Find where the given text appears and provide that cell's center as (X, Y) coordinate. 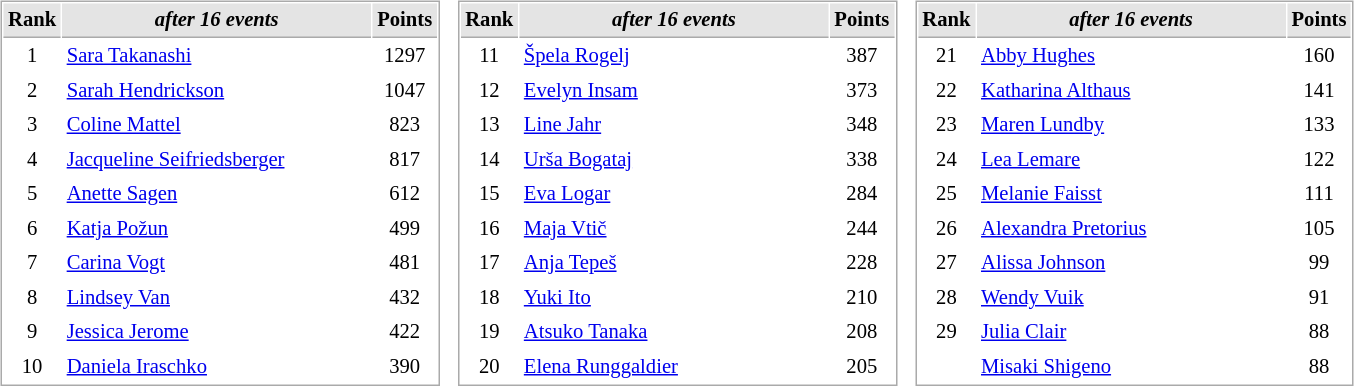
373 (862, 90)
422 (405, 332)
13 (490, 124)
Sarah Hendrickson (216, 90)
481 (405, 262)
29 (946, 332)
15 (490, 194)
Wendy Vuik (1132, 298)
24 (946, 160)
Abby Hughes (1132, 56)
5 (32, 194)
Alissa Johnson (1132, 262)
12 (490, 90)
244 (862, 228)
8 (32, 298)
Katharina Althaus (1132, 90)
105 (1319, 228)
210 (862, 298)
205 (862, 366)
Eva Logar (674, 194)
Lindsey Van (216, 298)
Lea Lemare (1132, 160)
9 (32, 332)
Maja Vtič (674, 228)
Yuki Ito (674, 298)
Špela Rogelj (674, 56)
499 (405, 228)
14 (490, 160)
Misaki Shigeno (1132, 366)
338 (862, 160)
208 (862, 332)
1047 (405, 90)
Daniela Iraschko (216, 366)
Anette Sagen (216, 194)
22 (946, 90)
Katja Požun (216, 228)
Coline Mattel (216, 124)
25 (946, 194)
122 (1319, 160)
387 (862, 56)
91 (1319, 298)
Jacqueline Seifriedsberger (216, 160)
348 (862, 124)
23 (946, 124)
21 (946, 56)
612 (405, 194)
26 (946, 228)
16 (490, 228)
Melanie Faisst (1132, 194)
Atsuko Tanaka (674, 332)
19 (490, 332)
111 (1319, 194)
Anja Tepeš (674, 262)
284 (862, 194)
Carina Vogt (216, 262)
10 (32, 366)
11 (490, 56)
Sara Takanashi (216, 56)
Julia Clair (1132, 332)
20 (490, 366)
823 (405, 124)
7 (32, 262)
817 (405, 160)
1 (32, 56)
133 (1319, 124)
27 (946, 262)
141 (1319, 90)
Urša Bogataj (674, 160)
6 (32, 228)
Alexandra Pretorius (1132, 228)
Line Jahr (674, 124)
Maren Lundby (1132, 124)
18 (490, 298)
3 (32, 124)
160 (1319, 56)
1297 (405, 56)
28 (946, 298)
4 (32, 160)
Elena Runggaldier (674, 366)
17 (490, 262)
390 (405, 366)
99 (1319, 262)
2 (32, 90)
228 (862, 262)
Evelyn Insam (674, 90)
432 (405, 298)
Jessica Jerome (216, 332)
